Return the [X, Y] coordinate for the center point of the cell that contains the specified text.  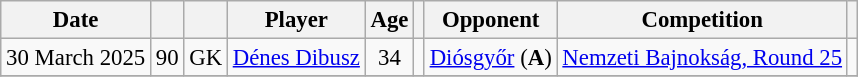
Diósgyőr (A) [490, 58]
Nemzeti Bajnokság, Round 25 [702, 58]
90 [168, 58]
Dénes Dibusz [296, 58]
34 [390, 58]
Player [296, 20]
30 March 2025 [76, 58]
Age [390, 20]
Competition [702, 20]
Opponent [490, 20]
Date [76, 20]
GK [206, 58]
